Capture the cell that displays the provided text and extract its [X, Y] central coordinate. 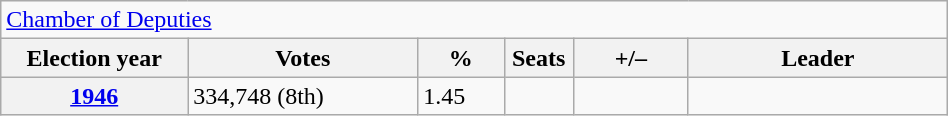
Election year [94, 58]
Votes [303, 58]
Chamber of Deputies [474, 20]
1.45 [461, 96]
Seats [538, 58]
334,748 (8th) [303, 96]
+/– [630, 58]
1946 [94, 96]
% [461, 58]
Leader [818, 58]
